For the text-containing cell, return its midpoint in (x, y) coordinate format. 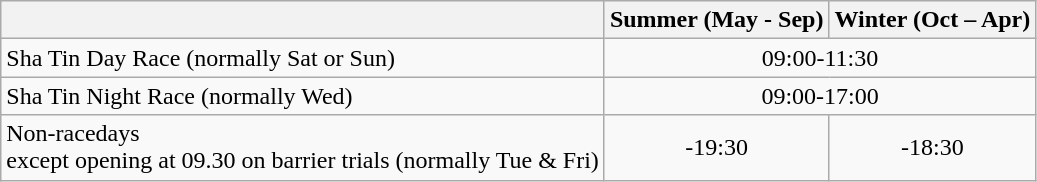
09:00-17:00 (820, 96)
Non-racedaysexcept opening at 09.30 on barrier trials (normally Tue & Fri) (303, 148)
-18:30 (932, 148)
-19:30 (716, 148)
Winter (Oct – Apr) (932, 20)
Summer (May - Sep) (716, 20)
09:00-11:30 (820, 58)
Sha Tin Night Race (normally Wed) (303, 96)
Sha Tin Day Race (normally Sat or Sun) (303, 58)
